Scan for the cell matching the given text and deliver its [X, Y] coordinate at center. 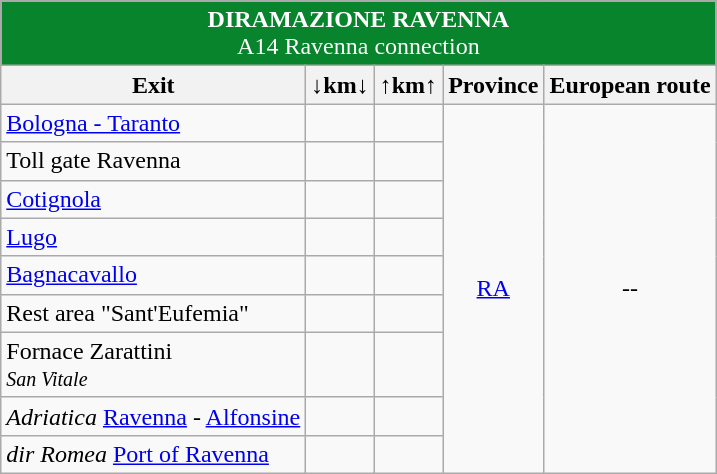
Lugo [154, 237]
-- [630, 289]
Rest area "Sant'Eufemia" [154, 313]
Bagnacavallo [154, 275]
RA [494, 289]
DIRAMAZIONE RAVENNAA14 Ravenna connection [358, 34]
↓km↓ [340, 85]
Cotignola [154, 199]
↑km↑ [408, 85]
Toll gate Ravenna [154, 161]
Adriatica Ravenna - Alfonsine [154, 416]
Exit [154, 85]
Province [494, 85]
dir Romea Port of Ravenna [154, 454]
Bologna - Taranto [154, 123]
Fornace Zarattini San Vitale [154, 364]
European route [630, 85]
